Detect which cell encompasses the target text, then output its (x, y) center coordinate. 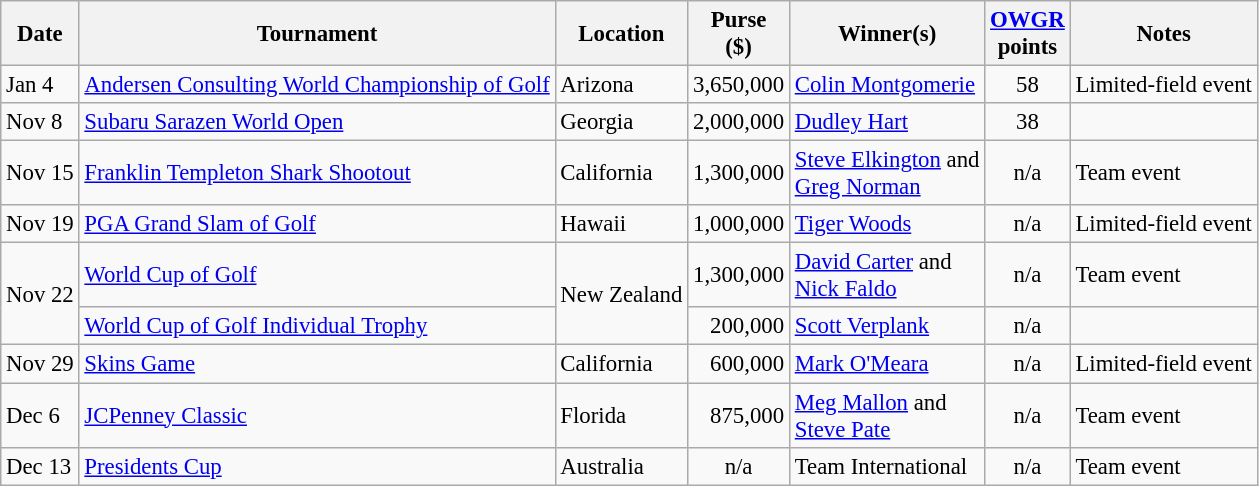
2,000,000 (739, 122)
Subaru Sarazen World Open (317, 122)
Date (40, 34)
Franklin Templeton Shark Shootout (317, 174)
David Carter and Nick Faldo (886, 276)
200,000 (739, 327)
38 (1028, 122)
PGA Grand Slam of Golf (317, 224)
Team International (886, 466)
Colin Montgomerie (886, 85)
Mark O'Meara (886, 364)
Tiger Woods (886, 224)
JCPenney Classic (317, 416)
3,650,000 (739, 85)
600,000 (739, 364)
OWGRpoints (1028, 34)
Jan 4 (40, 85)
Nov 29 (40, 364)
World Cup of Golf Individual Trophy (317, 327)
Nov 8 (40, 122)
Scott Verplank (886, 327)
Purse($) (739, 34)
Dec 6 (40, 416)
Hawaii (622, 224)
Notes (1164, 34)
Dec 13 (40, 466)
Arizona (622, 85)
Skins Game (317, 364)
World Cup of Golf (317, 276)
Nov 22 (40, 294)
Dudley Hart (886, 122)
Nov 19 (40, 224)
Australia (622, 466)
Florida (622, 416)
Meg Mallon and Steve Pate (886, 416)
Location (622, 34)
875,000 (739, 416)
Andersen Consulting World Championship of Golf (317, 85)
Steve Elkington and Greg Norman (886, 174)
New Zealand (622, 294)
Nov 15 (40, 174)
Tournament (317, 34)
58 (1028, 85)
Georgia (622, 122)
1,000,000 (739, 224)
Presidents Cup (317, 466)
Winner(s) (886, 34)
